Pinpoint the cell where the given text exists, returning its [X, Y] midpoint coordinate. 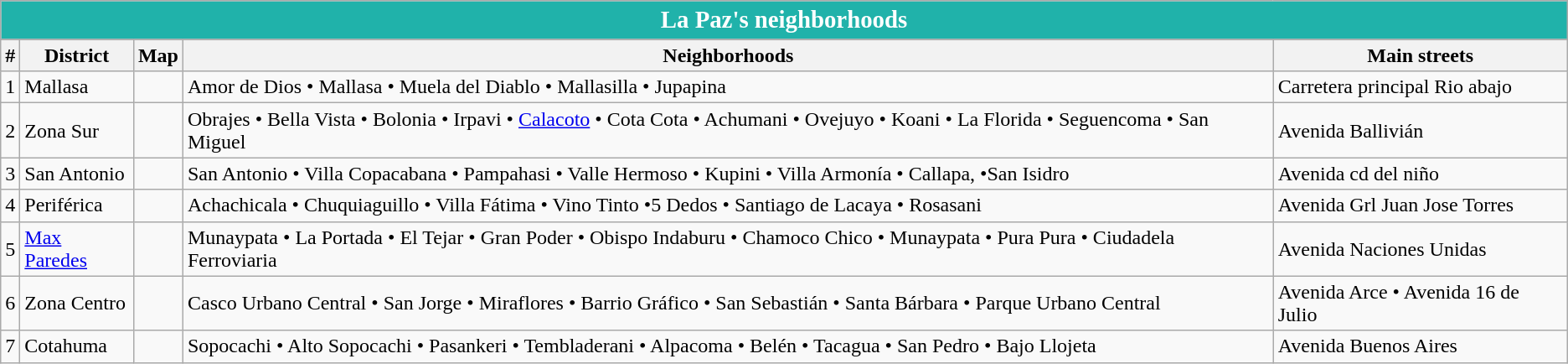
Avenida cd del niño [1421, 174]
Max Paredes [77, 248]
Zona Sur [77, 131]
Cotahuma [77, 346]
La Paz's neighborhoods [784, 20]
Munaypata • La Portada • El Tejar • Gran Poder • Obispo Indaburu • Chamoco Chico • Munaypata • Pura Pura • Ciudadela Ferroviaria [728, 248]
Sopocachi • Alto Sopocachi • Pasankeri • Tembladerani • Alpacoma • Belén • Tacagua • San Pedro • Bajo Llojeta [728, 346]
3 [10, 174]
5 [10, 248]
Map [157, 55]
6 [10, 304]
2 [10, 131]
Neighborhoods [728, 55]
# [10, 55]
Avenida Buenos Aires [1421, 346]
4 [10, 205]
Zona Centro [77, 304]
Avenida Ballivián [1421, 131]
Obrajes • Bella Vista • Bolonia • Irpavi • Calacoto • Cota Cota • Achumani • Ovejuyo • Koani • La Florida • Seguencoma • San Miguel [728, 131]
Carretera principal Rio abajo [1421, 87]
1 [10, 87]
San Antonio [77, 174]
Periférica [77, 205]
Achachicala • Chuquiaguillo • Villa Fátima • Vino Tinto •5 Dedos • Santiago de Lacaya • Rosasani [728, 205]
Mallasa [77, 87]
Casco Urbano Central • San Jorge • Miraflores • Barrio Gráfico • San Sebastián • Santa Bárbara • Parque Urbano Central [728, 304]
San Antonio • Villa Copacabana • Pampahasi • Valle Hermoso • Kupini • Villa Armonía • Callapa, •San Isidro [728, 174]
Amor de Dios • Mallasa • Muela del Diablo • Mallasilla • Jupapina [728, 87]
7 [10, 346]
Avenida Naciones Unidas [1421, 248]
Avenida Grl Juan Jose Torres [1421, 205]
District [77, 55]
Main streets [1421, 55]
Avenida Arce • Avenida 16 de Julio [1421, 304]
